Identify which cell holds the provided text, then report its (X, Y) central coordinate. 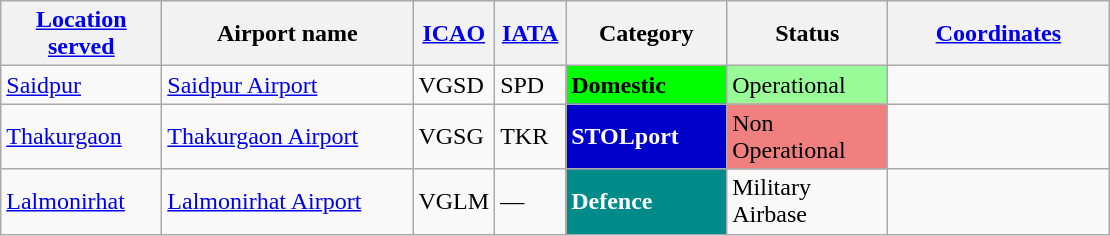
SPD (530, 85)
Lalmonirhat Airport (288, 202)
VGSD (454, 85)
VGLM (454, 202)
Location served (82, 34)
IATA (530, 34)
Coordinates (998, 34)
Saidpur Airport (288, 85)
STOLport (646, 136)
Military Airbase (808, 202)
Lalmonirhat (82, 202)
VGSG (454, 136)
Category (646, 34)
ICAO (454, 34)
Status (808, 34)
TKR (530, 136)
— (530, 202)
Defence (646, 202)
Saidpur (82, 85)
Non Operational (808, 136)
Airport name (288, 34)
Thakurgaon Airport (288, 136)
Domestic (646, 85)
Operational (808, 85)
Thakurgaon (82, 136)
